Scan for the cell matching the given text and deliver its [X, Y] coordinate at center. 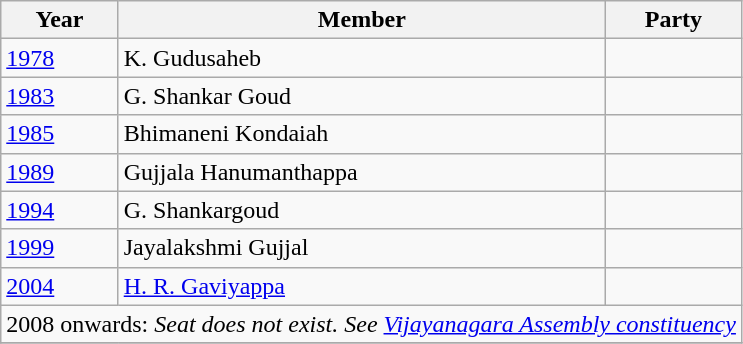
2004 [60, 286]
2008 onwards: Seat does not exist. See Vijayanagara Assembly constituency [372, 324]
G. Shankargoud [362, 210]
Party [673, 20]
H. R. Gaviyappa [362, 286]
G. Shankar Goud [362, 96]
Member [362, 20]
1994 [60, 210]
1999 [60, 248]
K. Gudusaheb [362, 58]
1978 [60, 58]
1985 [60, 134]
Bhimaneni Kondaiah [362, 134]
1989 [60, 172]
Gujjala Hanumanthappa [362, 172]
Jayalakshmi Gujjal [362, 248]
1983 [60, 96]
Year [60, 20]
